Return [X, Y] of the center of cell containing provided text 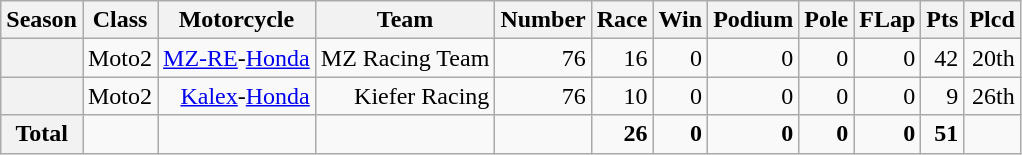
Pts [942, 20]
Number [543, 20]
Class [120, 20]
20th [992, 58]
Race [622, 20]
MZ Racing Team [405, 58]
MZ-RE-Honda [237, 58]
Team [405, 20]
42 [942, 58]
Kiefer Racing [405, 96]
9 [942, 96]
Kalex-Honda [237, 96]
Pole [826, 20]
26th [992, 96]
16 [622, 58]
10 [622, 96]
51 [942, 134]
Win [680, 20]
26 [622, 134]
Season [42, 20]
Plcd [992, 20]
FLap [888, 20]
Total [42, 134]
Motorcycle [237, 20]
Podium [754, 20]
